Extract the [x, y] coordinate from the center of the cell holding the provided text.  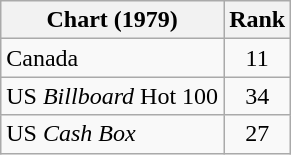
US Billboard Hot 100 [112, 96]
US Cash Box [112, 134]
27 [258, 134]
Rank [258, 20]
11 [258, 58]
34 [258, 96]
Canada [112, 58]
Chart (1979) [112, 20]
